Pinpoint the cell where the given text exists, returning its (x, y) midpoint coordinate. 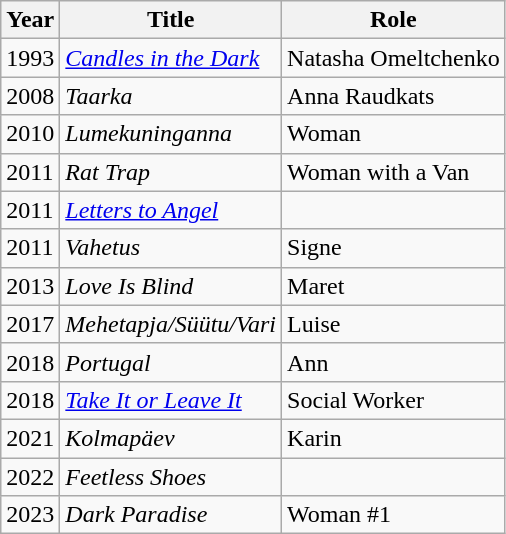
Title (171, 20)
Maret (394, 286)
Portugal (171, 362)
2022 (30, 477)
Love Is Blind (171, 286)
1993 (30, 58)
Candles in the Dark (171, 58)
Dark Paradise (171, 515)
Feetless Shoes (171, 477)
2023 (30, 515)
Rat Trap (171, 172)
2010 (30, 134)
Vahetus (171, 248)
Ann (394, 362)
2008 (30, 96)
Letters to Angel (171, 210)
Mehetapja/Süütu/Vari (171, 324)
2017 (30, 324)
Signe (394, 248)
Take It or Leave It (171, 400)
Social Worker (394, 400)
Karin (394, 438)
Woman #1 (394, 515)
Woman (394, 134)
Role (394, 20)
Year (30, 20)
Woman with a Van (394, 172)
Natasha Omeltchenko (394, 58)
Kolmapäev (171, 438)
2021 (30, 438)
Luise (394, 324)
Taarka (171, 96)
Lumekuninganna (171, 134)
Anna Raudkats (394, 96)
2013 (30, 286)
